Pinpoint the cell where the given text exists, returning its (x, y) midpoint coordinate. 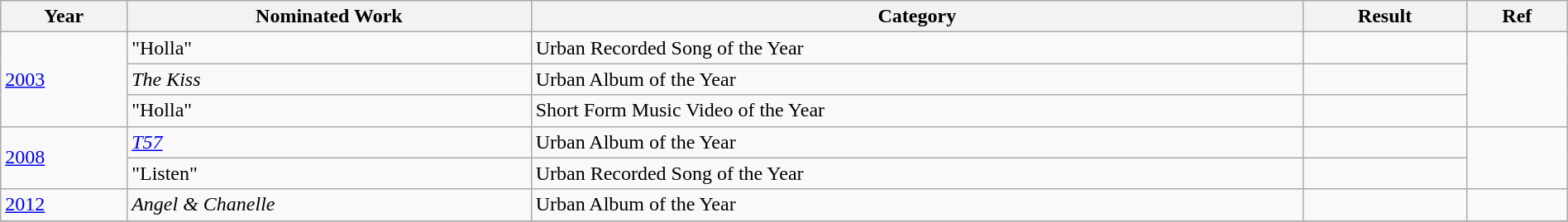
Ref (1517, 17)
Result (1385, 17)
Category (916, 17)
Year (65, 17)
"Listen" (329, 173)
2012 (65, 205)
Angel & Chanelle (329, 205)
Short Form Music Video of the Year (916, 111)
The Kiss (329, 79)
2003 (65, 79)
T57 (329, 142)
2008 (65, 158)
Nominated Work (329, 17)
